For the text-containing cell, return its midpoint in [X, Y] coordinate format. 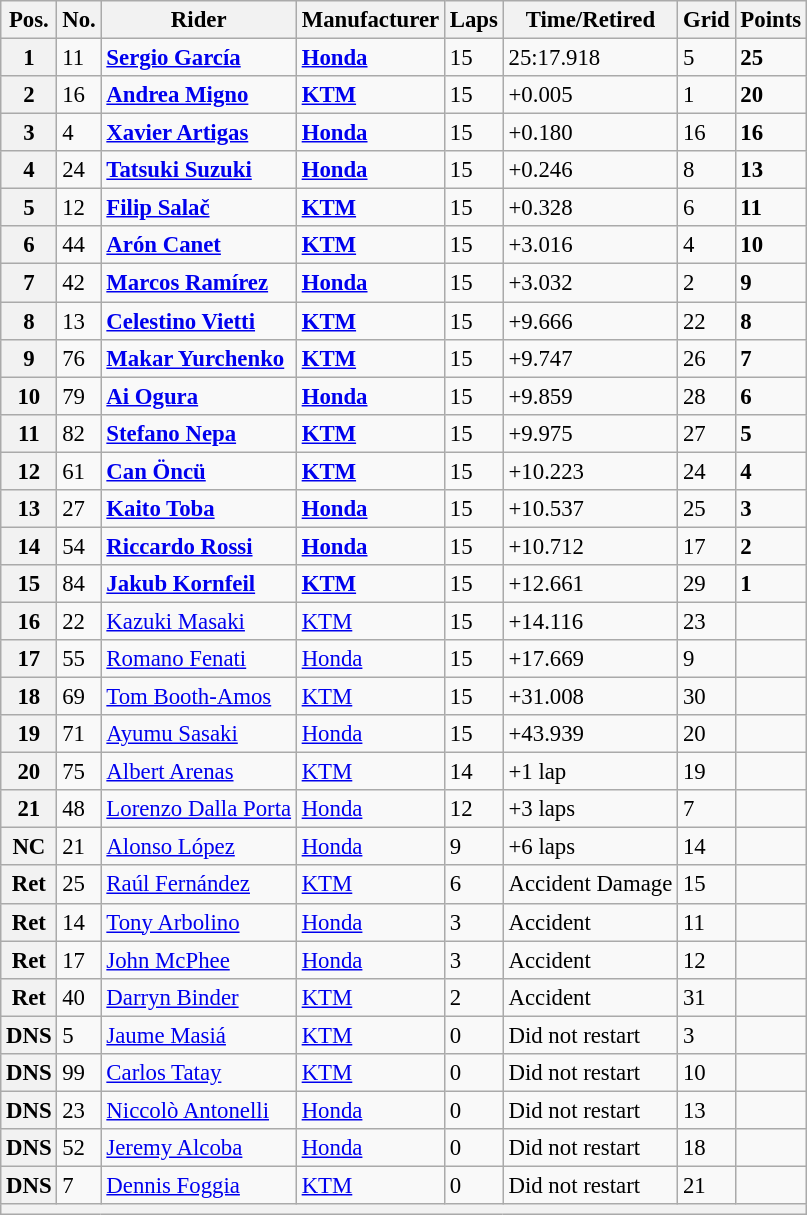
+14.116 [590, 621]
61 [79, 471]
Jakub Kornfeil [198, 584]
26 [706, 358]
Filip Salač [198, 208]
Dennis Foggia [198, 1185]
Riccardo Rossi [198, 546]
79 [79, 396]
29 [706, 584]
Points [770, 20]
Andrea Migno [198, 95]
55 [79, 659]
+9.747 [590, 358]
+3 laps [590, 809]
Kaito Toba [198, 509]
Pos. [29, 20]
Celestino Vietti [198, 321]
99 [79, 1073]
Alonso López [198, 847]
Albert Arenas [198, 772]
Kazuki Masaki [198, 621]
48 [79, 809]
Xavier Artigas [198, 133]
42 [79, 283]
Niccolò Antonelli [198, 1110]
54 [79, 546]
Stefano Nepa [198, 433]
+0.246 [590, 170]
Raúl Fernández [198, 885]
+12.661 [590, 584]
52 [79, 1148]
75 [79, 772]
84 [79, 584]
Laps [474, 20]
Ai Ogura [198, 396]
+9.666 [590, 321]
Sergio García [198, 58]
Arón Canet [198, 245]
40 [79, 997]
Carlos Tatay [198, 1073]
82 [79, 433]
+10.537 [590, 509]
+10.223 [590, 471]
Romano Fenati [198, 659]
+17.669 [590, 659]
31 [706, 997]
Manufacturer [370, 20]
+3.032 [590, 283]
+0.328 [590, 208]
Jeremy Alcoba [198, 1148]
Jaume Masiá [198, 1035]
Tony Arbolino [198, 922]
+0.005 [590, 95]
69 [79, 697]
Can Öncü [198, 471]
76 [79, 358]
+31.008 [590, 697]
NC [29, 847]
Grid [706, 20]
44 [79, 245]
No. [79, 20]
+3.016 [590, 245]
+43.939 [590, 734]
Makar Yurchenko [198, 358]
30 [706, 697]
+1 lap [590, 772]
Ayumu Sasaki [198, 734]
+9.859 [590, 396]
+9.975 [590, 433]
Lorenzo Dalla Porta [198, 809]
Marcos Ramírez [198, 283]
+0.180 [590, 133]
71 [79, 734]
Time/Retired [590, 20]
25:17.918 [590, 58]
Tom Booth-Amos [198, 697]
+10.712 [590, 546]
+6 laps [590, 847]
John McPhee [198, 960]
Rider [198, 20]
Tatsuki Suzuki [198, 170]
Accident Damage [590, 885]
28 [706, 396]
Darryn Binder [198, 997]
